Find where the given text appears and provide that cell's center as [x, y] coordinate. 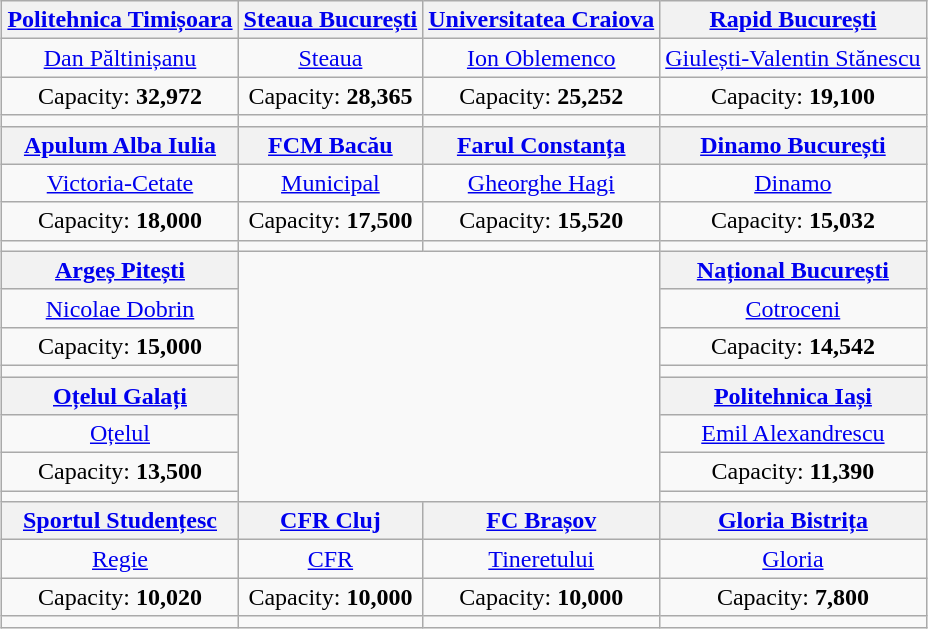
Dinamo [793, 183]
Cotroceni [793, 308]
Tineretului [542, 559]
Steaua București [330, 20]
Victoria-Cetate [120, 183]
Municipal [330, 183]
Oțelul Galați [120, 395]
Giulești-Valentin Stănescu [793, 58]
Regie [120, 559]
Gloria [793, 559]
Gloria Bistrița [793, 521]
Oțelul [120, 434]
Capacity: 11,390 [793, 472]
Steaua [330, 58]
CFR [330, 559]
Gheorghe Hagi [542, 183]
Capacity: 32,972 [120, 96]
Capacity: 10,020 [120, 597]
Sportul Studențesc [120, 521]
Capacity: 13,500 [120, 472]
Argeș Pitești [120, 270]
Capacity: 7,800 [793, 597]
Capacity: 17,500 [330, 221]
Universitatea Craiova [542, 20]
FC Brașov [542, 521]
Ion Oblemenco [542, 58]
Nicolae Dobrin [120, 308]
Național București [793, 270]
Capacity: 15,032 [793, 221]
Rapid București [793, 20]
CFR Cluj [330, 521]
Dinamo București [793, 145]
Capacity: 14,542 [793, 346]
Dan Păltinișanu [120, 58]
FCM Bacău [330, 145]
Capacity: 15,000 [120, 346]
Capacity: 25,252 [542, 96]
Politehnica Iași [793, 395]
Emil Alexandrescu [793, 434]
Capacity: 18,000 [120, 221]
Capacity: 19,100 [793, 96]
Politehnica Timișoara [120, 20]
Capacity: 15,520 [542, 221]
Farul Constanța [542, 145]
Capacity: 28,365 [330, 96]
Apulum Alba Iulia [120, 145]
